Return the [X, Y] coordinate for the center point of the cell that contains the specified text.  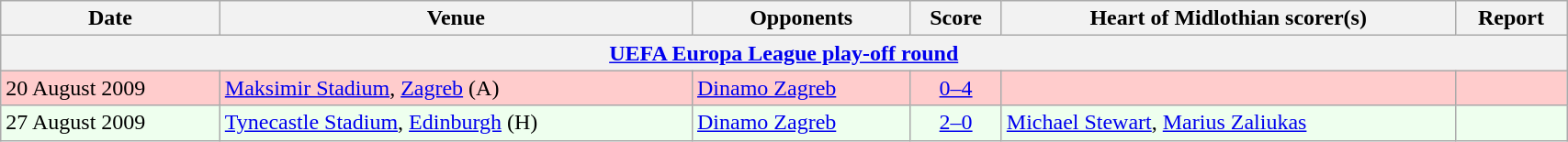
2–0 [955, 123]
20 August 2009 [110, 88]
UEFA Europa League play-off round [784, 53]
Tynecastle Stadium, Edinburgh (H) [456, 123]
Michael Stewart, Marius Zaliukas [1228, 123]
Heart of Midlothian scorer(s) [1228, 18]
Venue [456, 18]
27 August 2009 [110, 123]
Score [955, 18]
0–4 [955, 88]
Date [110, 18]
Report [1511, 18]
Maksimir Stadium, Zagreb (A) [456, 88]
Opponents [801, 18]
